Return (X, Y) of the center of cell containing provided text 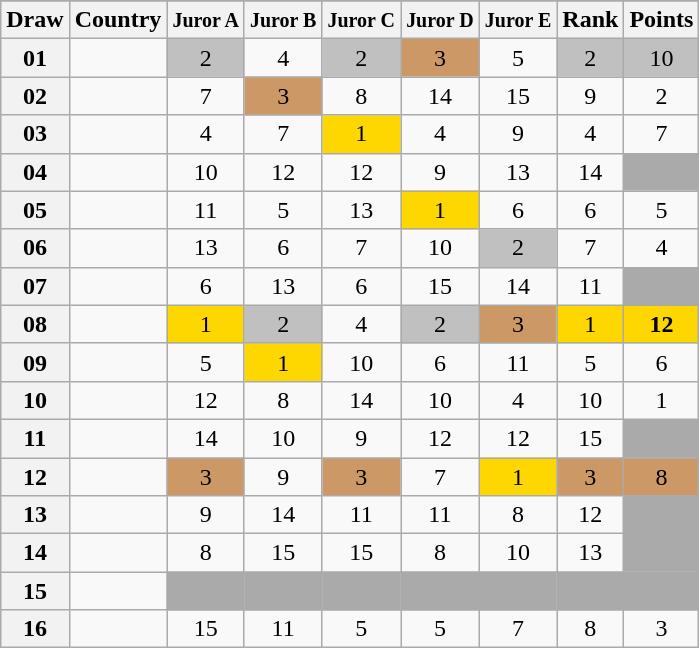
Country (118, 20)
05 (35, 210)
04 (35, 172)
Juror C (362, 20)
Draw (35, 20)
07 (35, 286)
09 (35, 362)
08 (35, 324)
03 (35, 134)
Juror B (283, 20)
02 (35, 96)
Juror E (518, 20)
01 (35, 58)
Rank (590, 20)
Juror D (440, 20)
06 (35, 248)
16 (35, 629)
Points (662, 20)
Juror A (206, 20)
